Extract the (X, Y) coordinate from the center of the cell holding the provided text.  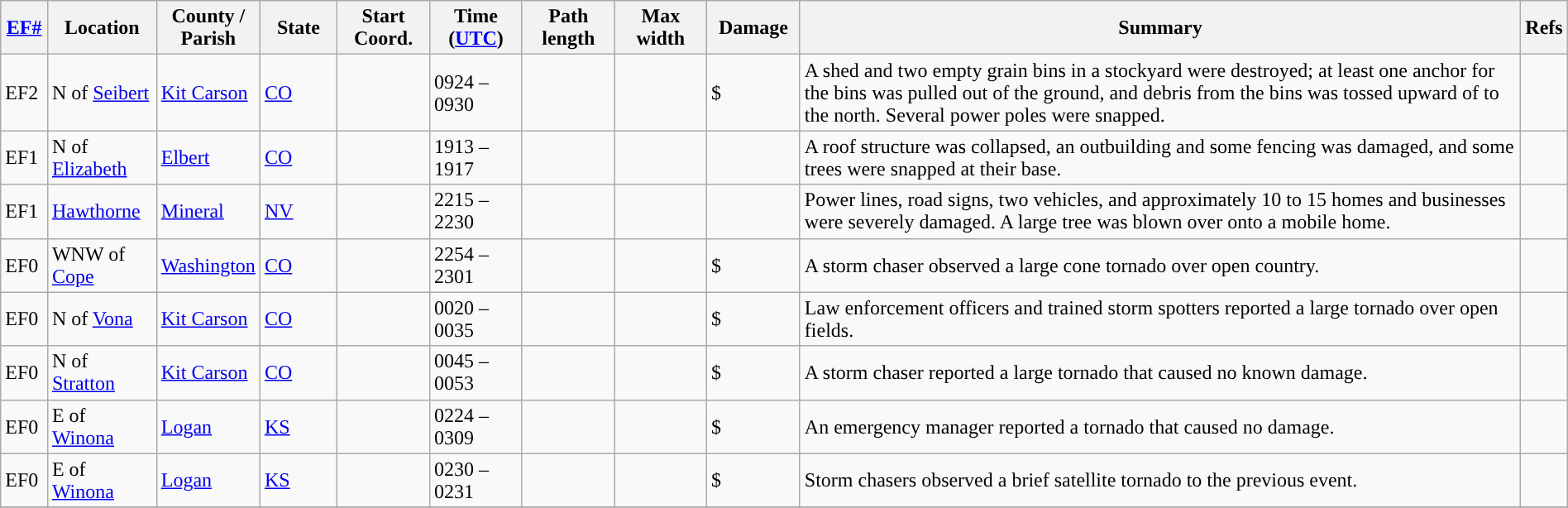
A storm chaser observed a large cone tornado over open country. (1159, 265)
County / Parish (208, 28)
Location (102, 28)
Storm chasers observed a brief satellite tornado to the previous event. (1159, 480)
N of Vona (102, 319)
Summary (1159, 28)
EF# (25, 28)
0230 – 0231 (476, 480)
Time (UTC) (476, 28)
0020 – 0035 (476, 319)
N of Elizabeth (102, 157)
0045 – 0053 (476, 372)
Max width (660, 28)
An emergency manager reported a tornado that caused no damage. (1159, 427)
State (298, 28)
1913 – 1917 (476, 157)
0924 – 0930 (476, 93)
2215 – 2230 (476, 212)
Damage (754, 28)
Elbert (208, 157)
Washington (208, 265)
2254 – 2301 (476, 265)
EF2 (25, 93)
N of Stratton (102, 372)
WNW of Cope (102, 265)
Path length (568, 28)
A storm chaser reported a large tornado that caused no known damage. (1159, 372)
Refs (1545, 28)
0224 – 0309 (476, 427)
Mineral (208, 212)
Hawthorne (102, 212)
NV (298, 212)
Law enforcement officers and trained storm spotters reported a large tornado over open fields. (1159, 319)
N of Seibert (102, 93)
A roof structure was collapsed, an outbuilding and some fencing was damaged, and some trees were snapped at their base. (1159, 157)
Start Coord. (384, 28)
